Search for the cell housing the specified text and yield its [X, Y] center coordinate. 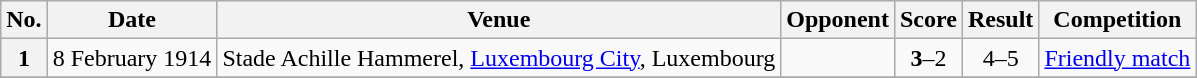
Competition [1118, 20]
Stade Achille Hammerel, Luxembourg City, Luxembourg [499, 58]
Venue [499, 20]
Result [1000, 20]
Opponent [838, 20]
Score [928, 20]
3–2 [928, 58]
4–5 [1000, 58]
No. [24, 20]
Friendly match [1118, 58]
8 February 1914 [132, 58]
Date [132, 20]
1 [24, 58]
